Scan for the cell matching the given text and deliver its [x, y] coordinate at center. 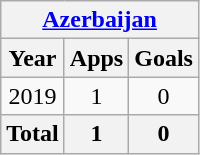
Total [33, 134]
2019 [33, 96]
Year [33, 58]
Apps [96, 58]
Goals [164, 58]
Azerbaijan [100, 20]
